From the cell containing the given text, extract its center point as (X, Y) coordinate. 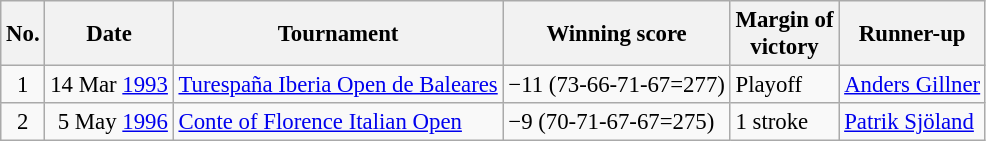
Runner-up (912, 34)
Tournament (338, 34)
5 May 1996 (109, 122)
1 stroke (784, 122)
14 Mar 1993 (109, 85)
Anders Gillner (912, 85)
−9 (70-71-67-67=275) (616, 122)
Turespaña Iberia Open de Baleares (338, 85)
−11 (73-66-71-67=277) (616, 85)
1 (23, 85)
Winning score (616, 34)
Date (109, 34)
Patrik Sjöland (912, 122)
2 (23, 122)
Playoff (784, 85)
Conte of Florence Italian Open (338, 122)
Margin ofvictory (784, 34)
No. (23, 34)
